Locate the cell with the specified text and output its (X, Y) center coordinate. 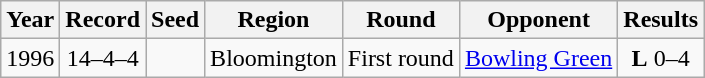
Round (400, 20)
1996 (30, 58)
Bloomington (274, 58)
Opponent (538, 20)
Results (661, 20)
14–4–4 (103, 58)
First round (400, 58)
Seed (176, 20)
Region (274, 20)
Bowling Green (538, 58)
Year (30, 20)
Record (103, 20)
L 0–4 (661, 58)
